Return the (X, Y) coordinate for the center point of the cell that contains the specified text.  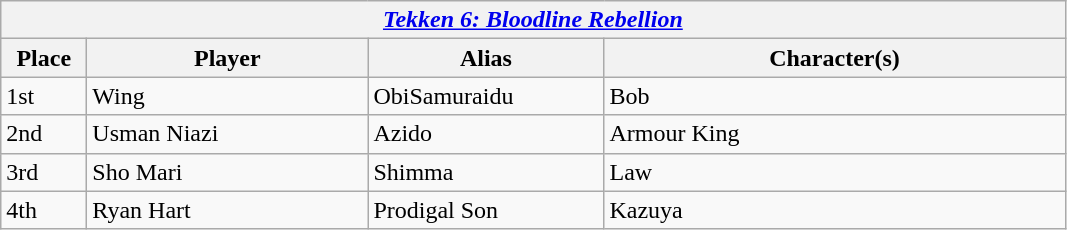
3rd (44, 172)
Ryan Hart (228, 210)
1st (44, 96)
Prodigal Son (486, 210)
ObiSamuraidu (486, 96)
Armour King (834, 134)
Kazuya (834, 210)
2nd (44, 134)
Tekken 6: Bloodline Rebellion (533, 20)
Usman Niazi (228, 134)
4th (44, 210)
Shimma (486, 172)
Law (834, 172)
Bob (834, 96)
Sho Mari (228, 172)
Alias (486, 58)
Character(s) (834, 58)
Azido (486, 134)
Place (44, 58)
Player (228, 58)
Wing (228, 96)
